Capture the cell that displays the provided text and extract its [x, y] central coordinate. 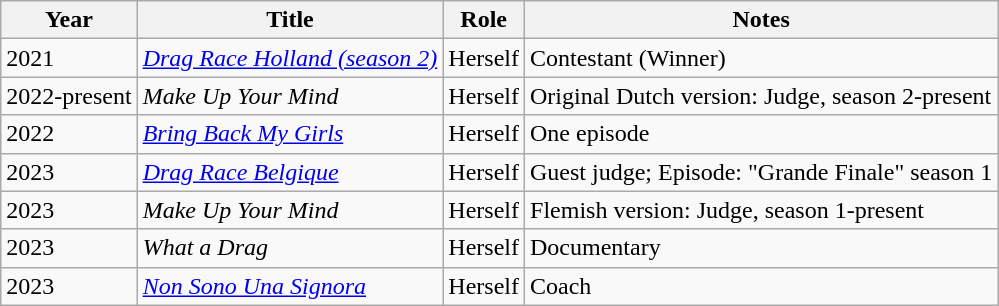
Guest judge; Episode: "Grande Finale" season 1 [762, 172]
Contestant (Winner) [762, 58]
One episode [762, 134]
Drag Race Belgique [290, 172]
Drag Race Holland (season 2) [290, 58]
Title [290, 20]
Notes [762, 20]
What a Drag [290, 248]
2022-present [69, 96]
Bring Back My Girls [290, 134]
2021 [69, 58]
Flemish version: Judge, season 1-present [762, 210]
Year [69, 20]
Coach [762, 286]
Documentary [762, 248]
Non Sono Una Signora [290, 286]
Role [484, 20]
2022 [69, 134]
Original Dutch version: Judge, season 2-present [762, 96]
